Determine the [X, Y] coordinate at the center of the cell enclosing the given text.  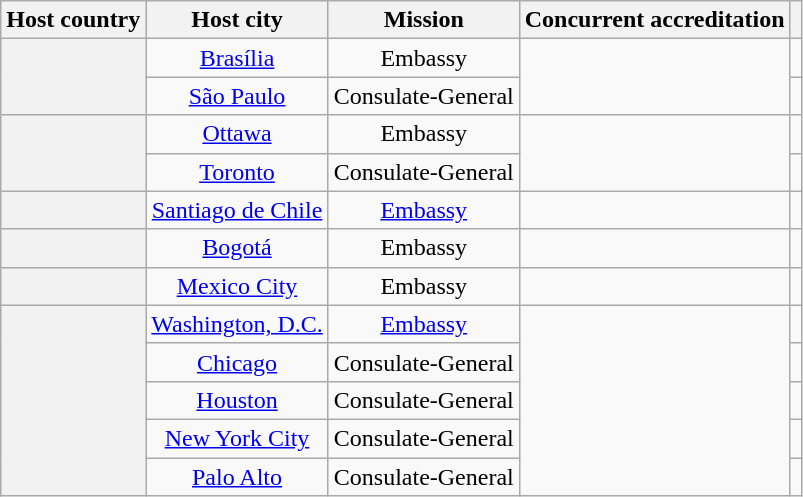
Houston [237, 400]
São Paulo [237, 96]
Palo Alto [237, 477]
Host country [74, 20]
Brasília [237, 58]
Concurrent accreditation [654, 20]
Mexico City [237, 286]
Chicago [237, 362]
Ottawa [237, 134]
New York City [237, 438]
Washington, D.C. [237, 324]
Bogotá [237, 248]
Santiago de Chile [237, 210]
Toronto [237, 172]
Mission [424, 20]
Host city [237, 20]
